Scan for the cell matching the given text and deliver its (x, y) coordinate at center. 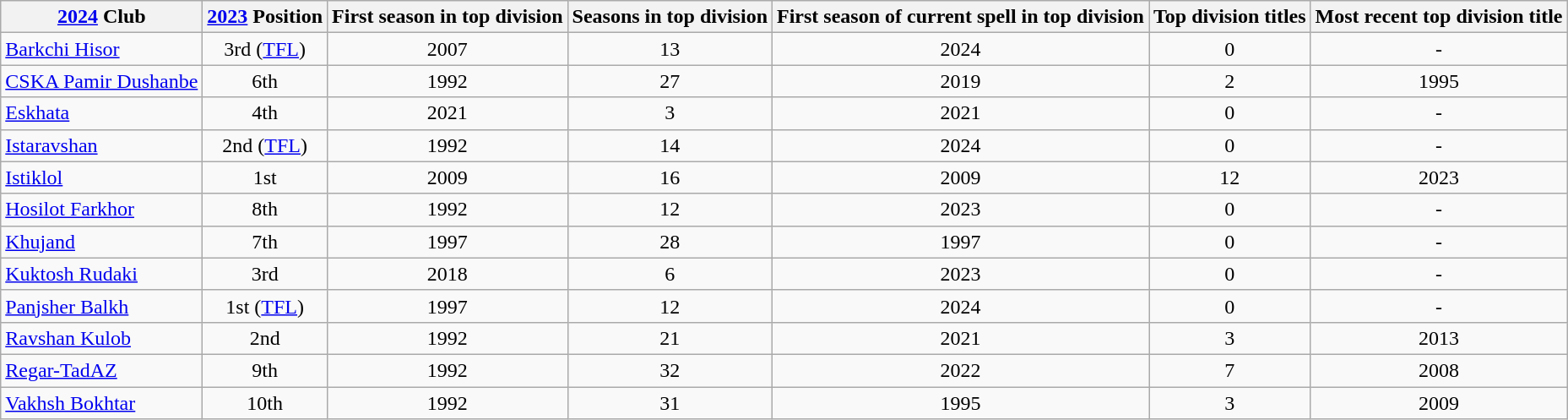
Seasons in top division (670, 17)
2007 (448, 49)
Barkchi Hisor (101, 49)
CSKA Pamir Dushanbe (101, 81)
10th (265, 403)
2013 (1439, 338)
Istiklol (101, 177)
Regar-TadAZ (101, 370)
28 (670, 242)
9th (265, 370)
Kuktosh Rudaki (101, 274)
2019 (961, 81)
32 (670, 370)
31 (670, 403)
1st (TFL) (265, 306)
4th (265, 113)
6 (670, 274)
7th (265, 242)
8th (265, 210)
14 (670, 145)
16 (670, 177)
Istaravshan (101, 145)
3rd (TFL) (265, 49)
Khujand (101, 242)
First season of current spell in top division (961, 17)
2008 (1439, 370)
Panjsher Balkh (101, 306)
6th (265, 81)
2022 (961, 370)
2nd (265, 338)
Vakhsh Bokhtar (101, 403)
2024 Club (101, 17)
2nd (TFL) (265, 145)
Most recent top division title (1439, 17)
Top division titles (1229, 17)
First season in top division (448, 17)
3rd (265, 274)
13 (670, 49)
27 (670, 81)
2 (1229, 81)
Ravshan Kulob (101, 338)
Hosilot Farkhor (101, 210)
2018 (448, 274)
7 (1229, 370)
21 (670, 338)
2023 Position (265, 17)
Eskhata (101, 113)
1st (265, 177)
